From the cell containing the given text, extract its center point as (X, Y) coordinate. 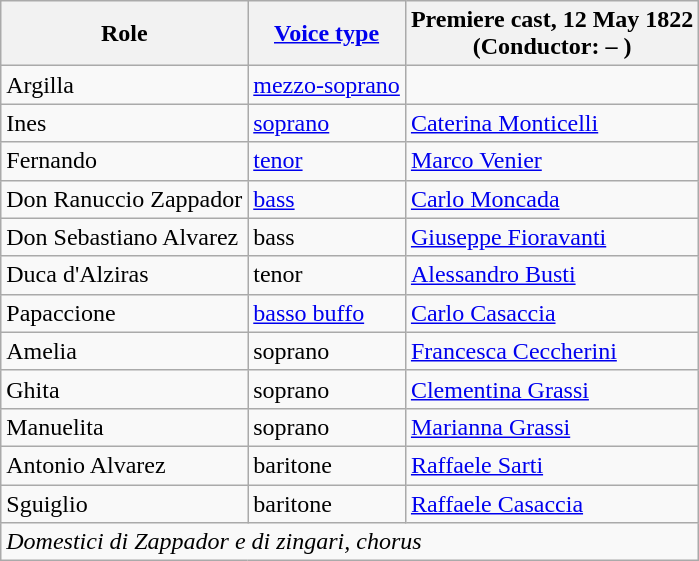
Fernando (124, 161)
Antonio Alvarez (124, 465)
Alessandro Busti (552, 275)
Ghita (124, 389)
Papaccione (124, 313)
Don Sebastiano Alvarez (124, 237)
Domestici di Zappador e di zingari, chorus (350, 542)
Caterina Monticelli (552, 123)
Duca d'Alziras (124, 275)
Role (124, 34)
mezzo-soprano (327, 85)
basso buffo (327, 313)
Ines (124, 123)
Manuelita (124, 427)
Voice type (327, 34)
Amelia (124, 351)
Carlo Casaccia (552, 313)
Carlo Moncada (552, 199)
Raffaele Sarti (552, 465)
Giuseppe Fioravanti (552, 237)
Premiere cast, 12 May 1822(Conductor: – ) (552, 34)
Argilla (124, 85)
Francesca Ceccherini (552, 351)
Raffaele Casaccia (552, 503)
Marianna Grassi (552, 427)
Sguiglio (124, 503)
Clementina Grassi (552, 389)
Marco Venier (552, 161)
Don Ranuccio Zappador (124, 199)
